Locate the cell with the specified text and output its (X, Y) center coordinate. 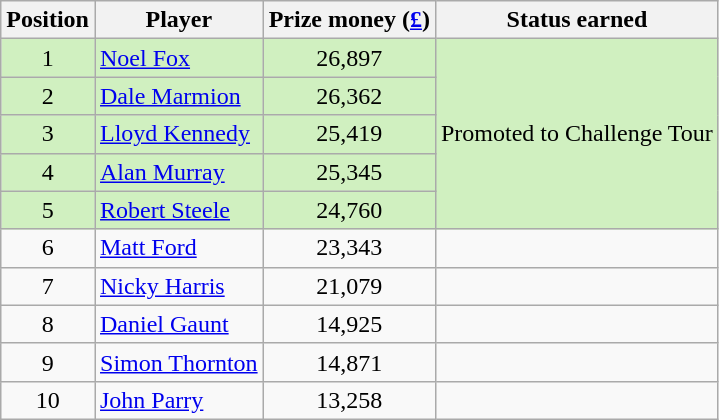
25,345 (349, 172)
Lloyd Kennedy (178, 134)
Robert Steele (178, 210)
14,871 (349, 362)
26,362 (349, 96)
3 (48, 134)
Prize money (£) (349, 20)
6 (48, 248)
8 (48, 324)
7 (48, 286)
Nicky Harris (178, 286)
2 (48, 96)
John Parry (178, 400)
26,897 (349, 58)
23,343 (349, 248)
Position (48, 20)
5 (48, 210)
Player (178, 20)
Alan Murray (178, 172)
Dale Marmion (178, 96)
Noel Fox (178, 58)
Matt Ford (178, 248)
Status earned (576, 20)
9 (48, 362)
4 (48, 172)
1 (48, 58)
13,258 (349, 400)
10 (48, 400)
Promoted to Challenge Tour (576, 134)
14,925 (349, 324)
24,760 (349, 210)
Simon Thornton (178, 362)
25,419 (349, 134)
21,079 (349, 286)
Daniel Gaunt (178, 324)
